Detect which cell encompasses the target text, then output its (x, y) center coordinate. 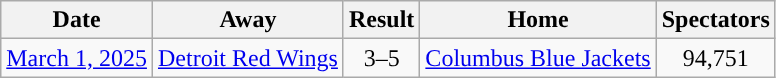
Detroit Red Wings (248, 58)
3–5 (381, 58)
Columbus Blue Jackets (538, 58)
Result (381, 20)
Home (538, 20)
Spectators (716, 20)
March 1, 2025 (77, 58)
94,751 (716, 58)
Date (77, 20)
Away (248, 20)
